For the text-containing cell, return its midpoint in (X, Y) coordinate format. 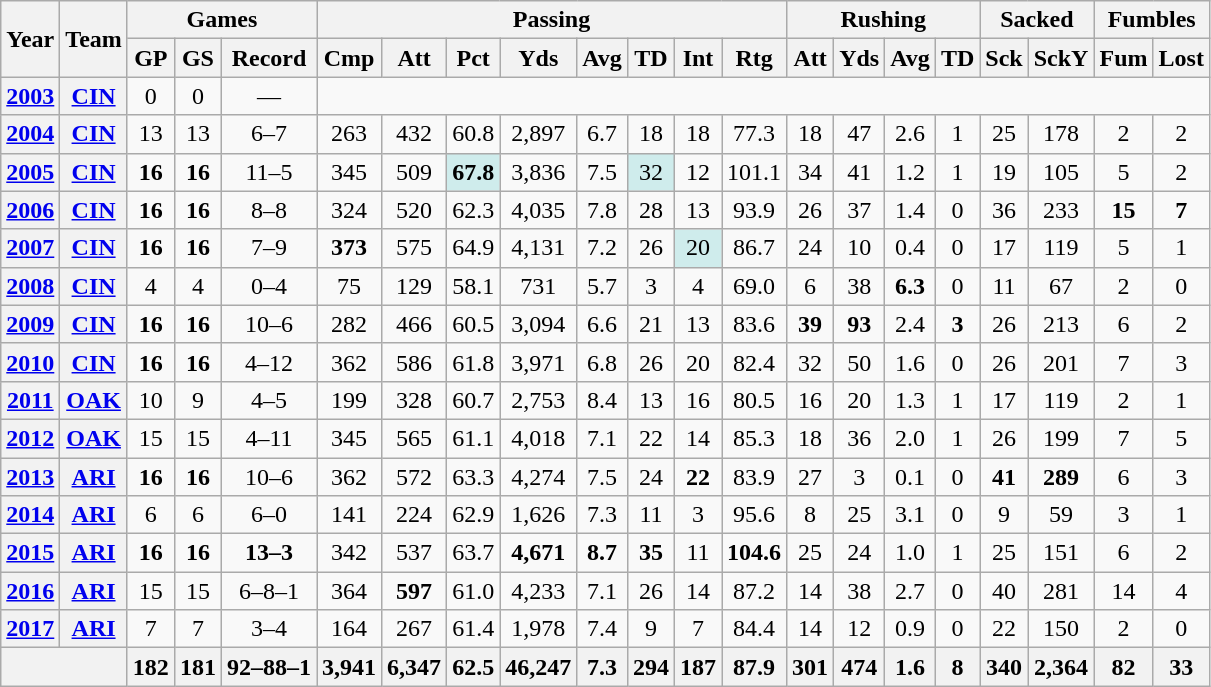
87.9 (754, 667)
39 (810, 324)
213 (1061, 324)
2006 (30, 210)
61.1 (474, 438)
61.4 (474, 629)
0–4 (268, 286)
Lost (1181, 58)
2,364 (1061, 667)
1.4 (910, 210)
575 (414, 248)
47 (860, 134)
224 (414, 515)
Record (268, 58)
342 (350, 553)
565 (414, 438)
62.3 (474, 210)
7.2 (602, 248)
Fum (1124, 58)
95.6 (754, 515)
537 (414, 553)
5.7 (602, 286)
6.6 (602, 324)
83.6 (754, 324)
2009 (30, 324)
2017 (30, 629)
281 (1061, 591)
4,131 (538, 248)
75 (350, 286)
1,626 (538, 515)
324 (350, 210)
2012 (30, 438)
Year (30, 39)
58.1 (474, 286)
6,347 (414, 667)
2014 (30, 515)
Sacked (1037, 20)
67.8 (474, 172)
101.1 (754, 172)
Games (222, 20)
13–3 (268, 553)
373 (350, 248)
Rushing (884, 20)
105 (1061, 172)
GP (150, 58)
60.5 (474, 324)
178 (1061, 134)
2005 (30, 172)
1,978 (538, 629)
6–0 (268, 515)
Int (698, 58)
731 (538, 286)
19 (1004, 172)
2010 (30, 362)
34 (810, 172)
289 (1061, 477)
61.8 (474, 362)
6–8–1 (268, 591)
4–11 (268, 438)
301 (810, 667)
104.6 (754, 553)
267 (414, 629)
3.1 (910, 515)
3–4 (268, 629)
4,274 (538, 477)
182 (150, 667)
69.0 (754, 286)
27 (810, 477)
60.7 (474, 400)
11–5 (268, 172)
2013 (30, 477)
474 (860, 667)
Sck (1004, 58)
63.3 (474, 477)
2007 (30, 248)
164 (350, 629)
4,233 (538, 591)
2,897 (538, 134)
3,094 (538, 324)
82 (1124, 667)
2.6 (910, 134)
2015 (30, 553)
2,753 (538, 400)
33 (1181, 667)
Pct (474, 58)
4–12 (268, 362)
3,836 (538, 172)
7.4 (602, 629)
3,941 (350, 667)
21 (650, 324)
86.7 (754, 248)
201 (1061, 362)
282 (350, 324)
7.8 (602, 210)
432 (414, 134)
509 (414, 172)
Passing (552, 20)
8.4 (602, 400)
2.7 (910, 591)
8–8 (268, 210)
466 (414, 324)
233 (1061, 210)
364 (350, 591)
181 (198, 667)
63.7 (474, 553)
85.3 (754, 438)
1.3 (910, 400)
129 (414, 286)
8.7 (602, 553)
4,671 (538, 553)
2016 (30, 591)
0.4 (910, 248)
294 (650, 667)
4,035 (538, 210)
Rtg (754, 58)
2003 (30, 96)
35 (650, 553)
141 (350, 515)
2008 (30, 286)
93.9 (754, 210)
572 (414, 477)
GS (198, 58)
82.4 (754, 362)
62.5 (474, 667)
340 (1004, 667)
93 (860, 324)
2011 (30, 400)
46,247 (538, 667)
6.8 (602, 362)
4,018 (538, 438)
40 (1004, 591)
328 (414, 400)
— (268, 96)
Cmp (350, 58)
6.7 (602, 134)
87.2 (754, 591)
150 (1061, 629)
4–5 (268, 400)
60.8 (474, 134)
Team (94, 39)
62.9 (474, 515)
92–88–1 (268, 667)
6–7 (268, 134)
37 (860, 210)
187 (698, 667)
77.3 (754, 134)
59 (1061, 515)
1.0 (910, 553)
7–9 (268, 248)
2004 (30, 134)
2.0 (910, 438)
0.1 (910, 477)
50 (860, 362)
28 (650, 210)
2.4 (910, 324)
83.9 (754, 477)
80.5 (754, 400)
84.4 (754, 629)
67 (1061, 286)
597 (414, 591)
520 (414, 210)
Fumbles (1152, 20)
64.9 (474, 248)
263 (350, 134)
586 (414, 362)
151 (1061, 553)
61.0 (474, 591)
6.3 (910, 286)
3,971 (538, 362)
SckY (1061, 58)
0.9 (910, 629)
1.2 (910, 172)
